For the text-containing cell, return its midpoint in (x, y) coordinate format. 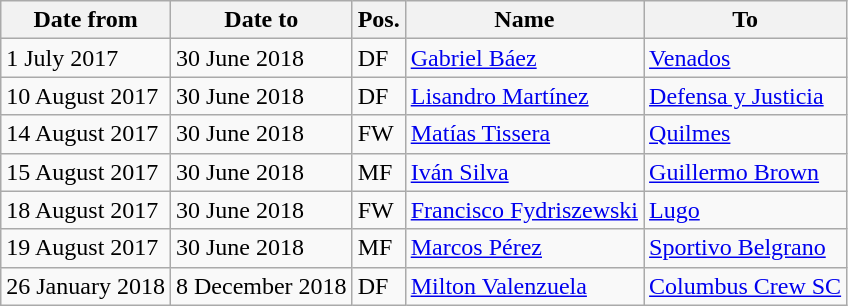
Marcos Pérez (524, 248)
Francisco Fydriszewski (524, 210)
Milton Valenzuela (524, 286)
Date to (261, 20)
1 July 2017 (86, 58)
14 August 2017 (86, 134)
Pos. (378, 20)
Venados (746, 58)
Quilmes (746, 134)
Iván Silva (524, 172)
8 December 2018 (261, 286)
Date from (86, 20)
Name (524, 20)
Guillermo Brown (746, 172)
To (746, 20)
18 August 2017 (86, 210)
Columbus Crew SC (746, 286)
15 August 2017 (86, 172)
Gabriel Báez (524, 58)
Lisandro Martínez (524, 96)
19 August 2017 (86, 248)
10 August 2017 (86, 96)
Matías Tissera (524, 134)
26 January 2018 (86, 286)
Lugo (746, 210)
Defensa y Justicia (746, 96)
Sportivo Belgrano (746, 248)
